For the text-containing cell, return its midpoint in [x, y] coordinate format. 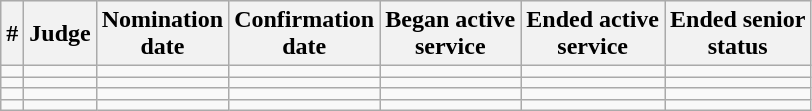
Began activeservice [450, 34]
Nominationdate [162, 34]
Ended seniorstatus [737, 34]
Confirmationdate [304, 34]
Judge [60, 34]
Ended activeservice [593, 34]
# [12, 34]
